Identify which cell holds the provided text, then report its (x, y) central coordinate. 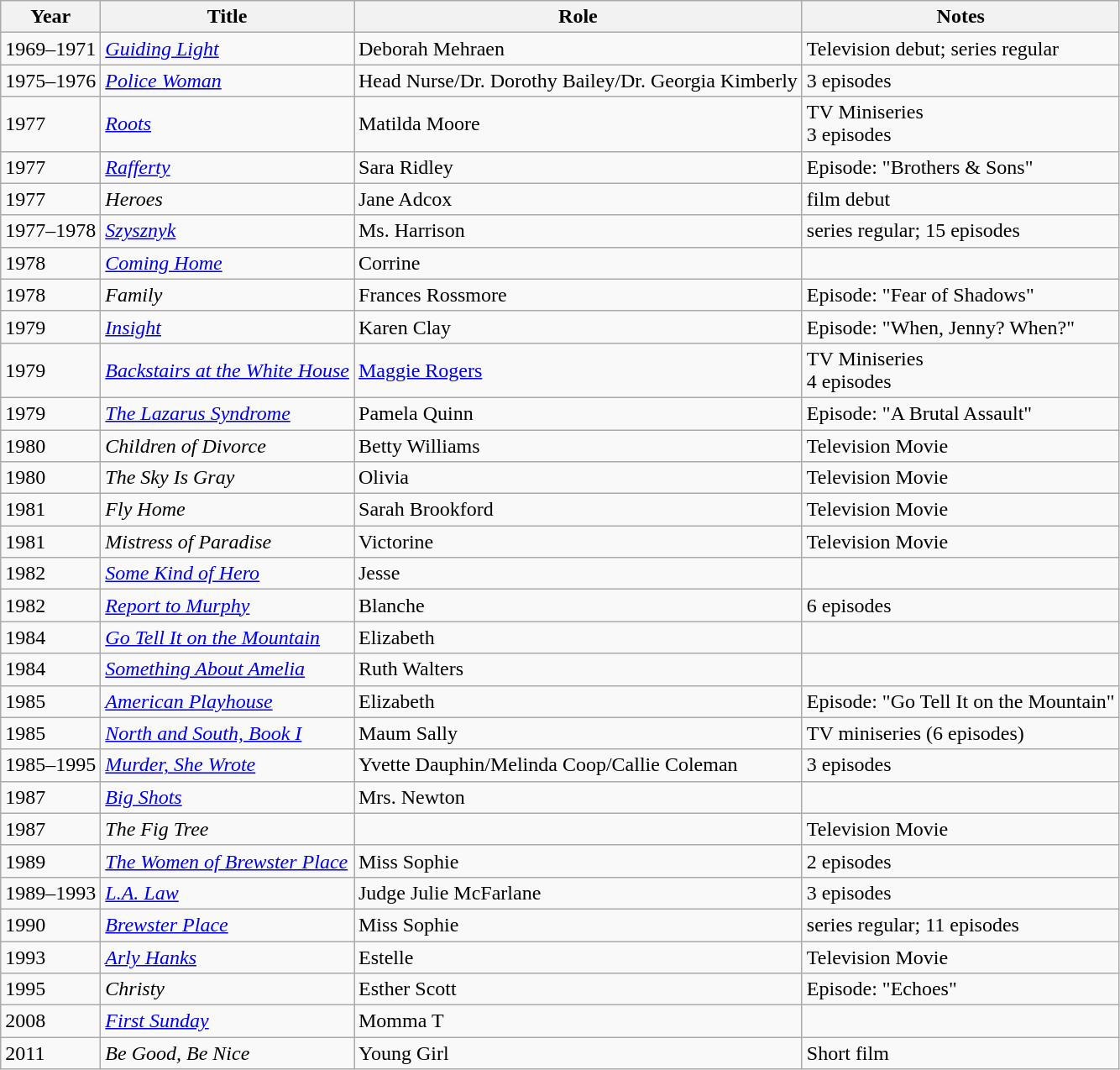
Judge Julie McFarlane (578, 893)
Mistress of Paradise (228, 542)
Fly Home (228, 510)
6 episodes (960, 606)
Victorine (578, 542)
Report to Murphy (228, 606)
Be Good, Be Nice (228, 1053)
Jane Adcox (578, 199)
First Sunday (228, 1021)
Episode: "Fear of Shadows" (960, 295)
Deborah Mehraen (578, 49)
Coming Home (228, 263)
Year (50, 17)
Jesse (578, 574)
Police Woman (228, 81)
Backstairs at the White House (228, 370)
Corrine (578, 263)
series regular; 11 episodes (960, 925)
Insight (228, 327)
Roots (228, 124)
Something About Amelia (228, 669)
The Sky Is Gray (228, 478)
2011 (50, 1053)
Children of Divorce (228, 446)
Yvette Dauphin/Melinda Coop/Callie Coleman (578, 765)
Sara Ridley (578, 167)
L.A. Law (228, 893)
Rafferty (228, 167)
1985–1995 (50, 765)
Head Nurse/Dr. Dorothy Bailey/Dr. Georgia Kimberly (578, 81)
Matilda Moore (578, 124)
TV miniseries (6 episodes) (960, 733)
Estelle (578, 957)
1989 (50, 861)
1977–1978 (50, 231)
Episode: "Echoes" (960, 989)
Olivia (578, 478)
1969–1971 (50, 49)
Episode: "Go Tell It on the Mountain" (960, 701)
1995 (50, 989)
Big Shots (228, 797)
film debut (960, 199)
Television debut; series regular (960, 49)
Brewster Place (228, 925)
1990 (50, 925)
Sarah Brookford (578, 510)
The Fig Tree (228, 829)
1975–1976 (50, 81)
Go Tell It on the Mountain (228, 637)
Some Kind of Hero (228, 574)
Ruth Walters (578, 669)
Blanche (578, 606)
TV Miniseries3 episodes (960, 124)
The Women of Brewster Place (228, 861)
Ms. Harrison (578, 231)
Heroes (228, 199)
Maggie Rogers (578, 370)
Esther Scott (578, 989)
Szysznyk (228, 231)
Role (578, 17)
Episode: "Brothers & Sons" (960, 167)
Frances Rossmore (578, 295)
2 episodes (960, 861)
series regular; 15 episodes (960, 231)
1989–1993 (50, 893)
Maum Sally (578, 733)
American Playhouse (228, 701)
Arly Hanks (228, 957)
Title (228, 17)
Episode: "When, Jenny? When?" (960, 327)
1993 (50, 957)
2008 (50, 1021)
Murder, She Wrote (228, 765)
Guiding Light (228, 49)
Betty Williams (578, 446)
The Lazarus Syndrome (228, 413)
Karen Clay (578, 327)
Pamela Quinn (578, 413)
Christy (228, 989)
North and South, Book I (228, 733)
TV Miniseries4 episodes (960, 370)
Family (228, 295)
Mrs. Newton (578, 797)
Momma T (578, 1021)
Episode: "A Brutal Assault" (960, 413)
Short film (960, 1053)
Young Girl (578, 1053)
Notes (960, 17)
